Locate the cell with the specified text and output its [X, Y] center coordinate. 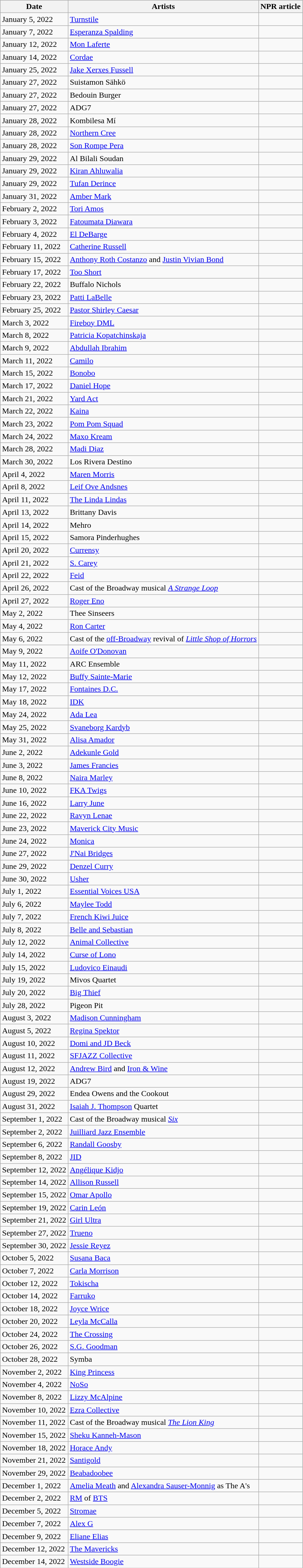
January 31, 2022 [34, 196]
July 15, 2022 [34, 968]
Susana Baca [163, 1258]
Alisa Amador [163, 740]
Too Short [163, 272]
April 4, 2022 [34, 474]
July 7, 2022 [34, 917]
November 29, 2022 [34, 1473]
Santigold [163, 1460]
December 1, 2022 [34, 1486]
Aoife O'Donovan [163, 651]
Lizzy McAlpine [163, 1397]
Abdullah Ibrahim [163, 348]
Larry June [163, 803]
November 8, 2022 [34, 1397]
September 19, 2022 [34, 1208]
Cordae [163, 57]
Currensy [163, 550]
August 10, 2022 [34, 1043]
Domi and JD Beck [163, 1043]
Ron Carter [163, 626]
October 7, 2022 [34, 1271]
Denzel Curry [163, 866]
The Crossing [163, 1334]
November 10, 2022 [34, 1410]
NPR article [280, 7]
December 2, 2022 [34, 1498]
Esperanza Spalding [163, 32]
October 5, 2022 [34, 1258]
February 15, 2022 [34, 259]
April 27, 2022 [34, 601]
Endea Owens and the Cookout [163, 1094]
January 25, 2022 [34, 70]
October 12, 2022 [34, 1283]
March 11, 2022 [34, 360]
Bonobo [163, 373]
Al Bilali Soudan [163, 158]
May 31, 2022 [34, 740]
April 26, 2022 [34, 588]
August 19, 2022 [34, 1081]
Fireboy DML [163, 323]
Patti LaBelle [163, 297]
Pom Pom Squad [163, 424]
Yard Act [163, 399]
March 9, 2022 [34, 348]
Brittany Davis [163, 512]
June 23, 2022 [34, 828]
Son Rompe Pera [163, 145]
September 1, 2022 [34, 1119]
Fatoumata Diawara [163, 222]
August 29, 2022 [34, 1094]
Date [34, 7]
May 12, 2022 [34, 677]
Pigeon Pit [163, 1005]
Essential Voices USA [163, 891]
SFJAZZ Collective [163, 1056]
Svaneborg Kardyb [163, 727]
December 9, 2022 [34, 1536]
December 12, 2022 [34, 1549]
Randall Goosby [163, 1144]
March 24, 2022 [34, 436]
Belle and Sebastian [163, 929]
French Kiwi Juice [163, 917]
September 6, 2022 [34, 1144]
September 15, 2022 [34, 1195]
January 5, 2022 [34, 19]
Symba [163, 1359]
November 18, 2022 [34, 1448]
Los Rivera Destino [163, 462]
Stromae [163, 1511]
Suistamon Sähkö [163, 82]
June 2, 2022 [34, 752]
September 30, 2022 [34, 1245]
Ludovico Einaudi [163, 968]
Curse of Lono [163, 955]
Camilo [163, 360]
March 22, 2022 [34, 411]
September 21, 2022 [34, 1220]
Beabadoobee [163, 1473]
ARC Ensemble [163, 664]
S.G. Goodman [163, 1346]
Anthony Roth Costanzo and Justin Vivian Bond [163, 259]
July 1, 2022 [34, 891]
June 22, 2022 [34, 816]
The Linda Lindas [163, 500]
Adekunle Gold [163, 752]
Horace Andy [163, 1448]
RM of BTS [163, 1498]
June 8, 2022 [34, 778]
Fontaines D.C. [163, 689]
January 14, 2022 [34, 57]
August 5, 2022 [34, 1031]
June 27, 2022 [34, 854]
September 8, 2022 [34, 1157]
July 6, 2022 [34, 904]
February 22, 2022 [34, 285]
February 17, 2022 [34, 272]
Buffy Sainte-Marie [163, 677]
May 11, 2022 [34, 664]
July 28, 2022 [34, 1005]
Amber Mark [163, 196]
Madi Diaz [163, 449]
July 14, 2022 [34, 955]
Ezra Collective [163, 1410]
April 14, 2022 [34, 525]
Animal Collective [163, 942]
May 6, 2022 [34, 639]
Maverick City Music [163, 828]
March 21, 2022 [34, 399]
Maren Morris [163, 474]
NoSo [163, 1385]
Mivos Quartet [163, 980]
Omar Apollo [163, 1195]
Tufan Derince [163, 184]
December 5, 2022 [34, 1511]
Cast of the off-Broadway revival of Little Shop of Horrors [163, 639]
Roger Eno [163, 601]
Kaina [163, 411]
Feid [163, 576]
May 17, 2022 [34, 689]
FKA Twigs [163, 790]
March 30, 2022 [34, 462]
February 25, 2022 [34, 310]
Bedouin Burger [163, 95]
Catherine Russell [163, 247]
Madison Cunningham [163, 1018]
October 14, 2022 [34, 1296]
June 3, 2022 [34, 765]
April 13, 2022 [34, 512]
Joyce Wrice [163, 1309]
January 12, 2022 [34, 45]
March 15, 2022 [34, 373]
Sheku Kanneh-Mason [163, 1435]
Kiran Ahluwalia [163, 171]
July 19, 2022 [34, 980]
Cast of the Broadway musical Six [163, 1119]
October 26, 2022 [34, 1346]
Angélique Kidjo [163, 1169]
The Mavericks [163, 1549]
November 4, 2022 [34, 1385]
Carin León [163, 1208]
Thee Sinseers [163, 613]
September 2, 2022 [34, 1132]
April 8, 2022 [34, 487]
November 15, 2022 [34, 1435]
IDK [163, 702]
Amelia Meath and Alexandra Sauser-Monnig as The A's [163, 1486]
Jake Xerxes Fussell [163, 70]
September 12, 2022 [34, 1169]
May 9, 2022 [34, 651]
July 20, 2022 [34, 993]
Turnstile [163, 19]
Leif Ove Andsnes [163, 487]
June 24, 2022 [34, 841]
November 2, 2022 [34, 1372]
Kombilesa Mí [163, 120]
James Francies [163, 765]
King Princess [163, 1372]
March 28, 2022 [34, 449]
Allison Russell [163, 1182]
Big Thief [163, 993]
June 29, 2022 [34, 866]
Maylee Todd [163, 904]
Juilliard Jazz Ensemble [163, 1132]
Westside Boogie [163, 1561]
Carla Morrison [163, 1271]
November 21, 2022 [34, 1460]
April 21, 2022 [34, 563]
Samora Pinderhughes [163, 537]
Artists [163, 7]
September 14, 2022 [34, 1182]
October 18, 2022 [34, 1309]
Monica [163, 841]
April 22, 2022 [34, 576]
Cast of the Broadway musical The Lion King [163, 1423]
Naira Marley [163, 778]
October 28, 2022 [34, 1359]
August 3, 2022 [34, 1018]
Eliane Elias [163, 1536]
May 2, 2022 [34, 613]
May 18, 2022 [34, 702]
May 4, 2022 [34, 626]
Usher [163, 879]
J'Nai Bridges [163, 854]
March 3, 2022 [34, 323]
Maxo Kream [163, 436]
February 23, 2022 [34, 297]
November 11, 2022 [34, 1423]
August 12, 2022 [34, 1068]
JID [163, 1157]
December 7, 2022 [34, 1523]
June 16, 2022 [34, 803]
May 24, 2022 [34, 714]
July 8, 2022 [34, 929]
S. Carey [163, 563]
Cast of the Broadway musical A Strange Loop [163, 588]
Jessie Reyez [163, 1245]
February 11, 2022 [34, 247]
June 30, 2022 [34, 879]
Isaiah J. Thompson Quartet [163, 1106]
El DeBarge [163, 234]
Mon Laferte [163, 45]
August 31, 2022 [34, 1106]
October 24, 2022 [34, 1334]
Daniel Hope [163, 386]
September 27, 2022 [34, 1233]
March 17, 2022 [34, 386]
Pastor Shirley Caesar [163, 310]
Andrew Bird and Iron & Wine [163, 1068]
March 8, 2022 [34, 335]
Farruko [163, 1296]
February 3, 2022 [34, 222]
May 25, 2022 [34, 727]
June 10, 2022 [34, 790]
July 12, 2022 [34, 942]
January 7, 2022 [34, 32]
April 20, 2022 [34, 550]
December 14, 2022 [34, 1561]
February 4, 2022 [34, 234]
February 2, 2022 [34, 209]
Northern Cree [163, 133]
Tori Amos [163, 209]
Trueno [163, 1233]
Ravyn Lenae [163, 816]
March 23, 2022 [34, 424]
October 20, 2022 [34, 1321]
August 11, 2022 [34, 1056]
Buffalo Nichols [163, 285]
Patricia Kopatchinskaja [163, 335]
Ada Lea [163, 714]
Alex G [163, 1523]
Regina Spektor [163, 1031]
April 15, 2022 [34, 537]
April 11, 2022 [34, 500]
Leyla McCalla [163, 1321]
Mehro [163, 525]
Girl Ultra [163, 1220]
Tokischa [163, 1283]
